Detect which cell encompasses the target text, then output its [X, Y] center coordinate. 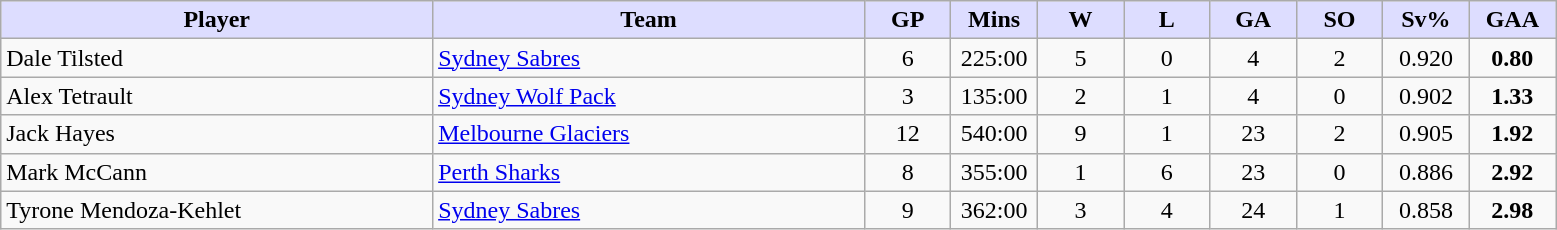
2.92 [1512, 172]
8 [908, 172]
Mins [994, 20]
SO [1339, 20]
1.33 [1512, 96]
Player [217, 20]
362:00 [994, 210]
0.902 [1426, 96]
Tyrone Mendoza-Kehlet [217, 210]
0.920 [1426, 58]
Melbourne Glaciers [649, 134]
225:00 [994, 58]
Mark McCann [217, 172]
Sv% [1426, 20]
1.92 [1512, 134]
GAA [1512, 20]
L [1167, 20]
540:00 [994, 134]
0.905 [1426, 134]
Perth Sharks [649, 172]
Team [649, 20]
0.886 [1426, 172]
0.858 [1426, 210]
2.98 [1512, 210]
Jack Hayes [217, 134]
0.80 [1512, 58]
Sydney Wolf Pack [649, 96]
12 [908, 134]
Alex Tetrault [217, 96]
355:00 [994, 172]
135:00 [994, 96]
W [1080, 20]
GP [908, 20]
Dale Tilsted [217, 58]
GA [1253, 20]
5 [1080, 58]
24 [1253, 210]
